Determine the [X, Y] coordinate at the center of the cell enclosing the given text.  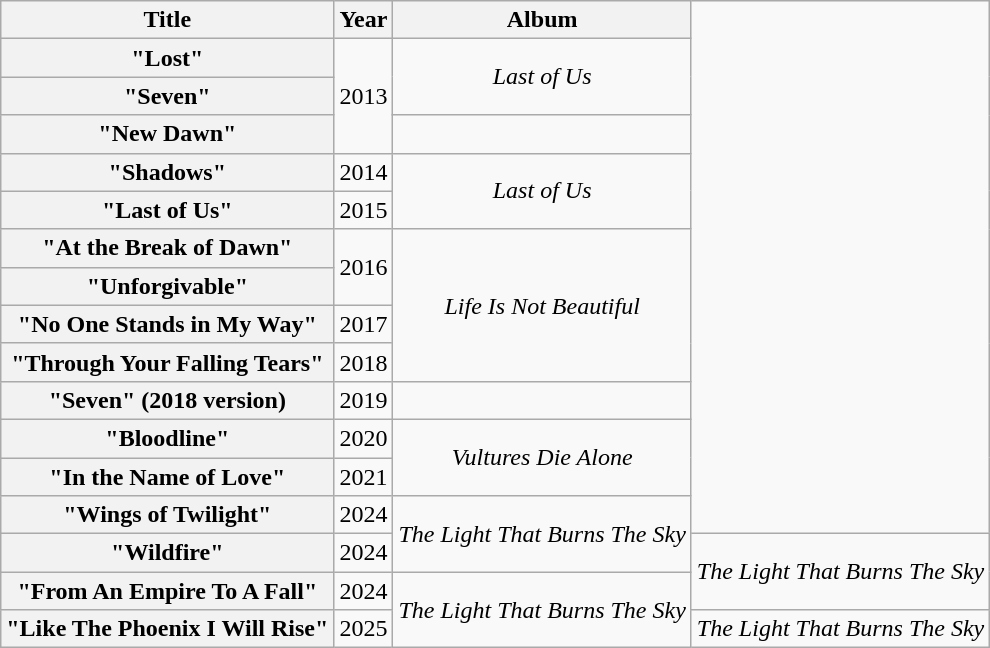
2015 [364, 210]
Life Is Not Beautiful [542, 305]
Album [542, 20]
2014 [364, 172]
"Unforgivable" [168, 286]
2019 [364, 400]
"Like The Phoenix I Will Rise" [168, 629]
Year [364, 20]
"Shadows" [168, 172]
"Last of Us" [168, 210]
"Through Your Falling Tears" [168, 362]
2018 [364, 362]
"No One Stands in My Way" [168, 324]
2021 [364, 477]
2013 [364, 96]
Vultures Die Alone [542, 457]
"At the Break of Dawn" [168, 248]
"Wildfire" [168, 553]
"From An Empire To A Fall" [168, 591]
"Lost" [168, 58]
"Seven" [168, 96]
2016 [364, 267]
2020 [364, 438]
2017 [364, 324]
"Seven" (2018 version) [168, 400]
"Bloodline" [168, 438]
Title [168, 20]
"Wings of Twilight" [168, 515]
2025 [364, 629]
"In the Name of Love" [168, 477]
"New Dawn" [168, 134]
